Capture the cell that displays the provided text and extract its (x, y) central coordinate. 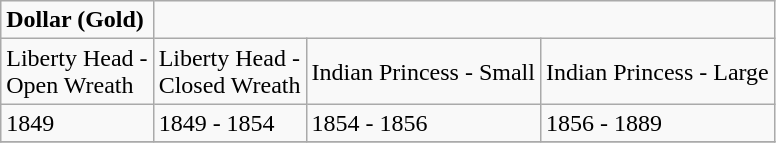
1854 - 1856 (423, 123)
1849 (77, 123)
Dollar (Gold) (77, 20)
Liberty Head -Closed Wreath (230, 72)
1849 - 1854 (230, 123)
Indian Princess - Small (423, 72)
Indian Princess - Large (657, 72)
1856 - 1889 (657, 123)
Liberty Head -Open Wreath (77, 72)
